Extract the (X, Y) coordinate from the center of the cell holding the provided text.  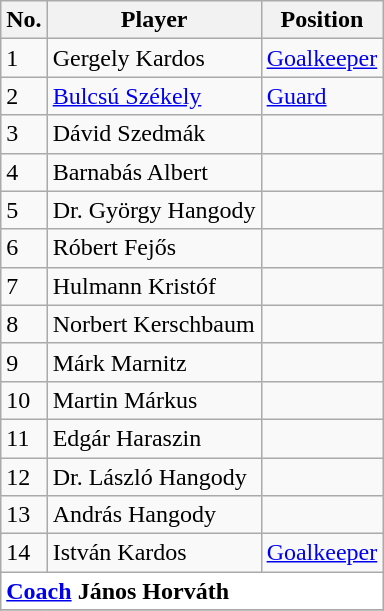
3 (24, 134)
14 (24, 553)
Position (322, 20)
8 (24, 324)
Νο. (24, 20)
10 (24, 400)
Bulcsú Székely (154, 96)
Róbert Fejős (154, 248)
2 (24, 96)
Dr. György Hangody (154, 210)
Dávid Szedmák (154, 134)
6 (24, 248)
7 (24, 286)
11 (24, 438)
Norbert Kerschbaum (154, 324)
9 (24, 362)
Player (154, 20)
Gergely Kardos (154, 58)
13 (24, 515)
István Kardos (154, 553)
5 (24, 210)
4 (24, 172)
Martin Márkus (154, 400)
Edgár Haraszin (154, 438)
Dr. László Hangody (154, 477)
Guard (322, 96)
Barnabás Albert (154, 172)
Coach János Horváth (192, 591)
1 (24, 58)
Márk Marnitz (154, 362)
Hulmann Kristóf (154, 286)
András Hangody (154, 515)
12 (24, 477)
